Extract the [X, Y] coordinate from the center of the cell holding the provided text.  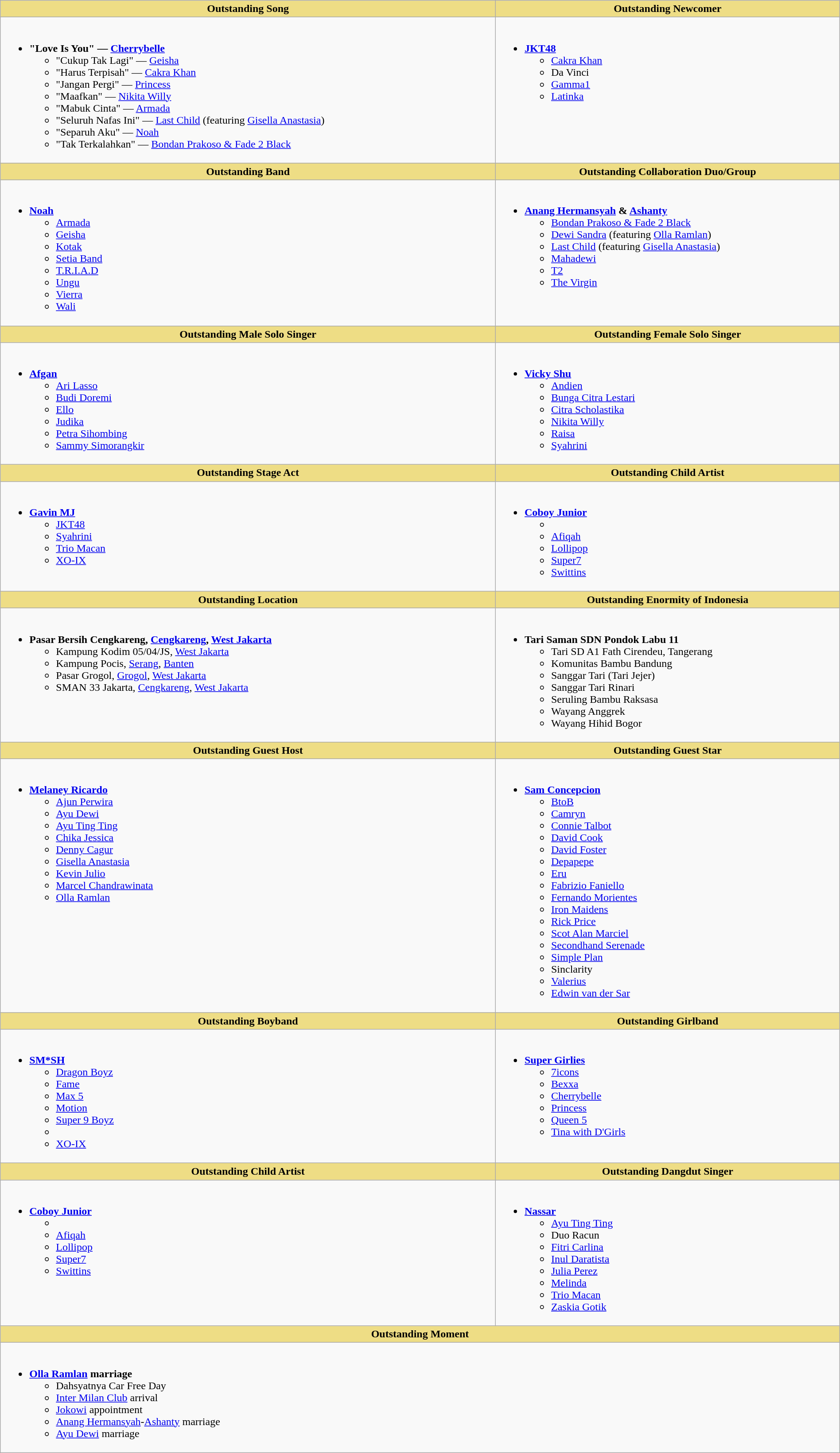
NoahArmadaGeishaKotakSetia BandT.R.I.A.DUnguVierraWali [248, 253]
Outstanding Dangdut Singer [667, 1172]
Outstanding Newcomer [667, 9]
Outstanding Guest Host [248, 750]
Outstanding Boyband [248, 1021]
Outstanding Stage Act [248, 473]
SM*SHDragon BoyzFameMax 5MotionSuper 9 BoyzXO-IX [248, 1096]
Outstanding Song [248, 9]
Outstanding Female Solo Singer [667, 334]
Gavin MJJKT48SyahriniTrio MacanXO-IX [248, 536]
NassarAyu Ting TingDuo RacunFitri CarlinaInul DaratistaJulia PerezMelindaTrio MacanZaskia Gotik [667, 1253]
Outstanding Girlband [667, 1021]
Outstanding Guest Star [667, 750]
Olla Ramlan marriageDahsyatnya Car Free DayInter Milan Club arrivalJokowi appointmentAnang Hermansyah-Ashanty marriageAyu Dewi marriage [420, 1398]
AfganAri LassoBudi DoremiElloJudikaPetra SihombingSammy Simorangkir [248, 403]
Vicky ShuAndienBunga Citra LestariCitra ScholastikaNikita WillyRaisaSyahrini [667, 403]
Outstanding Location [248, 600]
Super Girlies7iconsBexxaCherrybellePrincessQueen 5Tina with D'Girls [667, 1096]
Outstanding Enormity of Indonesia [667, 600]
JKT48Cakra KhanDa VinciGamma1Latinka [667, 90]
Melaney RicardoAjun PerwiraAyu DewiAyu Ting TingChika JessicaDenny CagurGisella AnastasiaKevin JulioMarcel ChandrawinataOlla Ramlan [248, 885]
Outstanding Collaboration Duo/Group [667, 171]
Outstanding Band [248, 171]
Outstanding Male Solo Singer [248, 334]
Outstanding Moment [420, 1334]
